Return [x, y] of the center of cell containing provided text 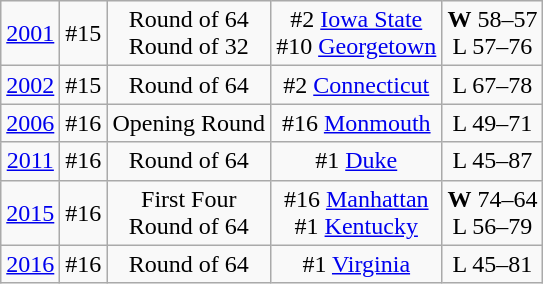
First FourRound of 64 [189, 212]
2002 [30, 85]
2001 [30, 34]
Opening Round [189, 123]
2016 [30, 264]
Round of 64Round of 32 [189, 34]
2006 [30, 123]
L 67–78 [492, 85]
L 45–87 [492, 161]
#16 Monmouth [356, 123]
#2 Iowa State#10 Georgetown [356, 34]
L 45–81 [492, 264]
#16 Manhattan#1 Kentucky [356, 212]
W 74–64L 56–79 [492, 212]
#1 Virginia [356, 264]
W 58–57L 57–76 [492, 34]
2015 [30, 212]
2011 [30, 161]
L 49–71 [492, 123]
#2 Connecticut [356, 85]
#1 Duke [356, 161]
